Scan for the cell matching the given text and deliver its [X, Y] coordinate at center. 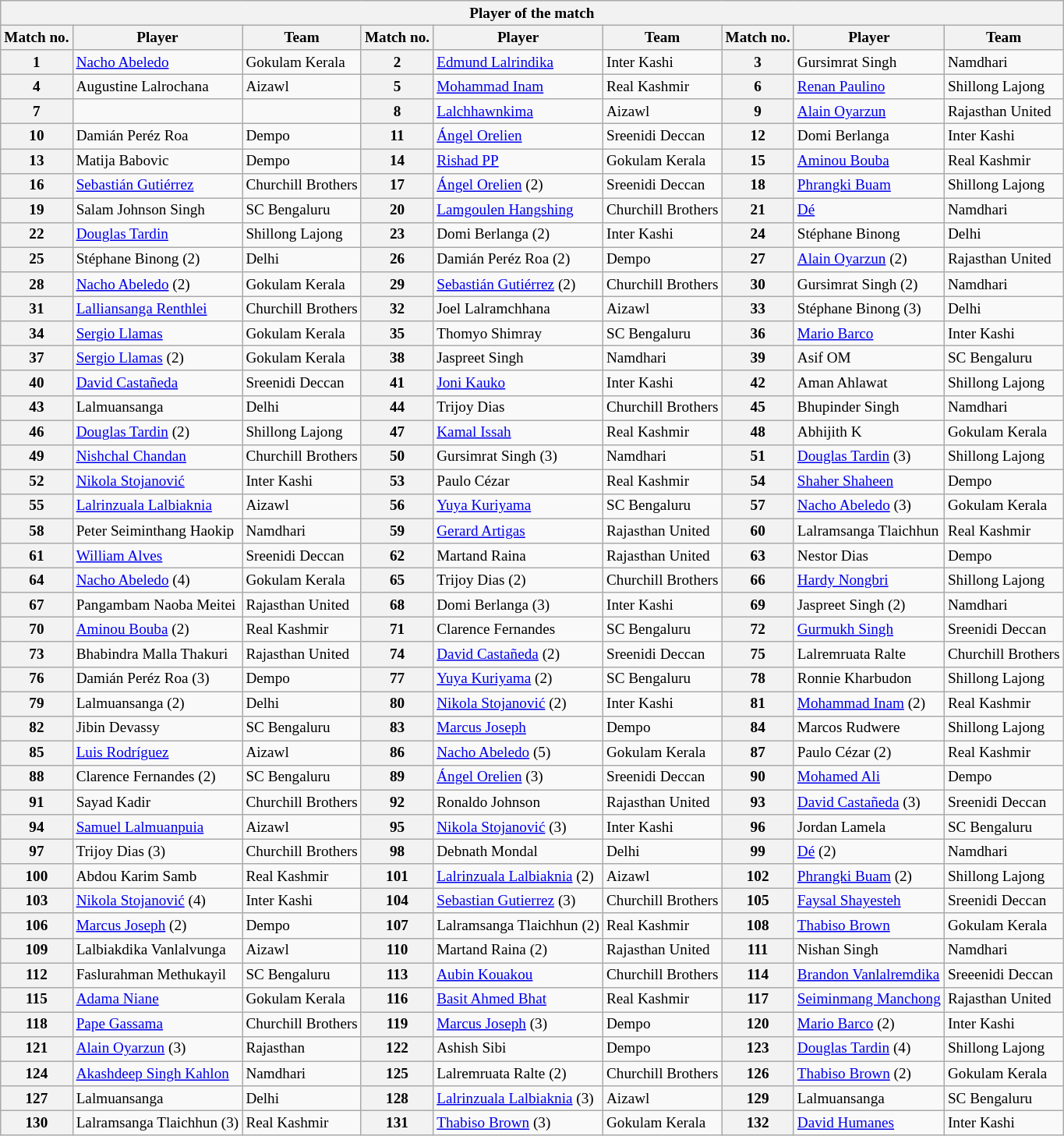
Aminou Bouba (2) [157, 630]
Ronnie Kharbudon [868, 679]
6 [758, 87]
9 [758, 111]
91 [37, 802]
Nishchal Chandan [157, 457]
70 [37, 630]
Nacho Abeledo [157, 62]
Rishad PP [518, 161]
Faysal Shayesteh [868, 901]
Mohamed Ali [868, 777]
Douglas Tardin (2) [157, 432]
Mario Barco (2) [868, 1025]
Gursimrat Singh (3) [518, 457]
Clarence Fernandes (2) [157, 777]
Mohammad Inam (2) [868, 703]
Lalremruata Ralte (2) [518, 1074]
Damián Peréz Roa (3) [157, 679]
28 [37, 285]
10 [37, 136]
72 [758, 630]
Jaspreet Singh (2) [868, 605]
Nikola Stojanović [157, 482]
Marcos Rudwere [868, 728]
24 [758, 235]
Sergio Llamas (2) [157, 359]
Marcus Joseph [518, 728]
34 [37, 334]
Nacho Abeledo (4) [157, 580]
Peter Seiminthang Haokip [157, 531]
60 [758, 531]
Pangambam Naoba Meitei [157, 605]
Ashish Sibi [518, 1049]
Ángel Orelien [518, 136]
115 [37, 1000]
31 [37, 309]
66 [758, 580]
35 [397, 334]
88 [37, 777]
Abdou Karim Samb [157, 876]
Domi Berlanga (2) [518, 235]
Alain Oyarzun (3) [157, 1049]
55 [37, 506]
8 [397, 111]
73 [37, 654]
Jibin Devassy [157, 728]
78 [758, 679]
16 [37, 186]
99 [758, 851]
43 [37, 408]
Sebastián Gutiérrez (2) [518, 285]
14 [397, 161]
27 [758, 260]
Nikola Stojanović (2) [518, 703]
Phrangki Buam (2) [868, 876]
Lalrinzuala Lalbiaknia [157, 506]
Augustine Lalrochana [157, 87]
86 [397, 753]
Gurmukh Singh [868, 630]
11 [397, 136]
Asif OM [868, 359]
Yuya Kuriyama [518, 506]
Clarence Fernandes [518, 630]
Aminou Bouba [868, 161]
Paulo Cézar (2) [868, 753]
Thabiso Brown (3) [518, 1123]
77 [397, 679]
23 [397, 235]
61 [37, 556]
Mohammad Inam [518, 87]
Rajasthan [302, 1049]
12 [758, 136]
Aman Ahlawat [868, 383]
126 [758, 1074]
Thabiso Brown [868, 925]
Stéphane Binong (2) [157, 260]
67 [37, 605]
Alain Oyarzun (2) [868, 260]
Pape Gassama [157, 1025]
127 [37, 1099]
David Castañeda [157, 383]
53 [397, 482]
Samuel Lalmuanpuia [157, 827]
Nacho Abeledo (5) [518, 753]
48 [758, 432]
117 [758, 1000]
Lalremruata Ralte [868, 654]
89 [397, 777]
65 [397, 580]
107 [397, 925]
19 [37, 211]
Thomyo Shimray [518, 334]
Nacho Abeledo (2) [157, 285]
57 [758, 506]
97 [37, 851]
119 [397, 1025]
87 [758, 753]
Faslurahman Methukayil [157, 975]
112 [37, 975]
Martand Raina (2) [518, 950]
44 [397, 408]
90 [758, 777]
Joni Kauko [518, 383]
Stéphane Binong [868, 235]
Domi Berlanga [868, 136]
92 [397, 802]
121 [37, 1049]
Lalmuansanga (2) [157, 703]
59 [397, 531]
120 [758, 1025]
Stéphane Binong (3) [868, 309]
63 [758, 556]
Dé [868, 211]
80 [397, 703]
Brandon Vanlalremdika [868, 975]
Debnath Mondal [518, 851]
56 [397, 506]
22 [37, 235]
Ángel Orelien (2) [518, 186]
Jordan Lamela [868, 827]
Renan Paulino [868, 87]
50 [397, 457]
Sebastian Gutierrez (3) [518, 901]
Abhijith K [868, 432]
Marcus Joseph (2) [157, 925]
38 [397, 359]
Gursimrat Singh (2) [868, 285]
41 [397, 383]
68 [397, 605]
113 [397, 975]
103 [37, 901]
Adama Niane [157, 1000]
5 [397, 87]
82 [37, 728]
132 [758, 1123]
Aubin Kouakou [518, 975]
106 [37, 925]
51 [758, 457]
Mario Barco [868, 334]
81 [758, 703]
111 [758, 950]
Douglas Tardin [157, 235]
98 [397, 851]
110 [397, 950]
Lalrinzuala Lalbiaknia (2) [518, 876]
108 [758, 925]
13 [37, 161]
Douglas Tardin (4) [868, 1049]
Trijoy Dias [518, 408]
Lalliansanga Renthlei [157, 309]
40 [37, 383]
Hardy Nongbri [868, 580]
71 [397, 630]
129 [758, 1099]
21 [758, 211]
25 [37, 260]
45 [758, 408]
118 [37, 1025]
Sreeenidi Deccan [1004, 975]
Nishan Singh [868, 950]
84 [758, 728]
130 [37, 1123]
39 [758, 359]
Damián Peréz Roa (2) [518, 260]
Ronaldo Johnson [518, 802]
20 [397, 211]
37 [37, 359]
Trijoy Dias (2) [518, 580]
1 [37, 62]
Lalrinzuala Lalbiaknia (3) [518, 1099]
Gursimrat Singh [868, 62]
83 [397, 728]
Sergio Llamas [157, 334]
Thabiso Brown (2) [868, 1074]
104 [397, 901]
Douglas Tardin (3) [868, 457]
Sebastián Gutiérrez [157, 186]
Edmund Lalrindika [518, 62]
96 [758, 827]
109 [37, 950]
62 [397, 556]
Lalramsanga Tlaichhun [868, 531]
Salam Johnson Singh [157, 211]
79 [37, 703]
58 [37, 531]
100 [37, 876]
Joel Lalramchhana [518, 309]
Dé (2) [868, 851]
7 [37, 111]
46 [37, 432]
Lalramsanga Tlaichhun (2) [518, 925]
54 [758, 482]
Gerard Artigas [518, 531]
32 [397, 309]
85 [37, 753]
Sayad Kadir [157, 802]
Shaher Shaheen [868, 482]
30 [758, 285]
52 [37, 482]
Bhabindra Malla Thakuri [157, 654]
95 [397, 827]
3 [758, 62]
Player of the match [532, 13]
42 [758, 383]
29 [397, 285]
Phrangki Buam [868, 186]
Nikola Stojanović (3) [518, 827]
Alain Oyarzun [868, 111]
Yuya Kuriyama (2) [518, 679]
Ángel Orelien (3) [518, 777]
64 [37, 580]
125 [397, 1074]
101 [397, 876]
David Castañeda (3) [868, 802]
William Alves [157, 556]
David Humanes [868, 1123]
116 [397, 1000]
Nacho Abeledo (3) [868, 506]
2 [397, 62]
128 [397, 1099]
15 [758, 161]
Lalbiakdika Vanlalvunga [157, 950]
74 [397, 654]
David Castañeda (2) [518, 654]
Matija Babovic [157, 161]
26 [397, 260]
105 [758, 901]
Seiminmang Manchong [868, 1000]
Damián Peréz Roa [157, 136]
Nikola Stojanović (4) [157, 901]
33 [758, 309]
102 [758, 876]
Martand Raina [518, 556]
Luis Rodríguez [157, 753]
Trijoy Dias (3) [157, 851]
4 [37, 87]
Bhupinder Singh [868, 408]
Akashdeep Singh Kahlon [157, 1074]
Marcus Joseph (3) [518, 1025]
94 [37, 827]
17 [397, 186]
49 [37, 457]
Basit Ahmed Bhat [518, 1000]
69 [758, 605]
Lamgoulen Hangshing [518, 211]
Kamal Issah [518, 432]
18 [758, 186]
75 [758, 654]
Lalchhawnkima [518, 111]
123 [758, 1049]
Paulo Cézar [518, 482]
93 [758, 802]
131 [397, 1123]
76 [37, 679]
Jaspreet Singh [518, 359]
36 [758, 334]
122 [397, 1049]
Domi Berlanga (3) [518, 605]
Nestor Dias [868, 556]
47 [397, 432]
114 [758, 975]
124 [37, 1074]
Lalramsanga Tlaichhun (3) [157, 1123]
